Pinpoint the cell where the given text exists, returning its (x, y) midpoint coordinate. 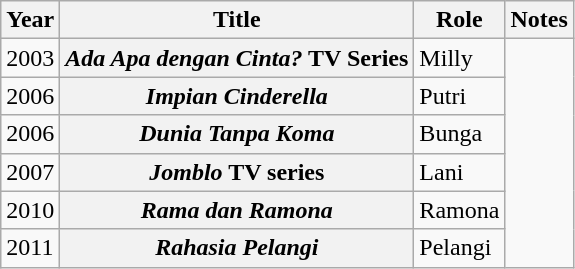
Lani (460, 172)
Putri (460, 96)
2010 (30, 210)
Milly (460, 58)
Pelangi (460, 248)
Jomblo TV series (237, 172)
Impian Cinderella (237, 96)
Bunga (460, 134)
2003 (30, 58)
Title (237, 20)
Ramona (460, 210)
2007 (30, 172)
Notes (539, 20)
Role (460, 20)
2011 (30, 248)
Dunia Tanpa Koma (237, 134)
Year (30, 20)
Ada Apa dengan Cinta? TV Series (237, 58)
Rahasia Pelangi (237, 248)
Rama dan Ramona (237, 210)
